Search for the cell housing the specified text and yield its [x, y] center coordinate. 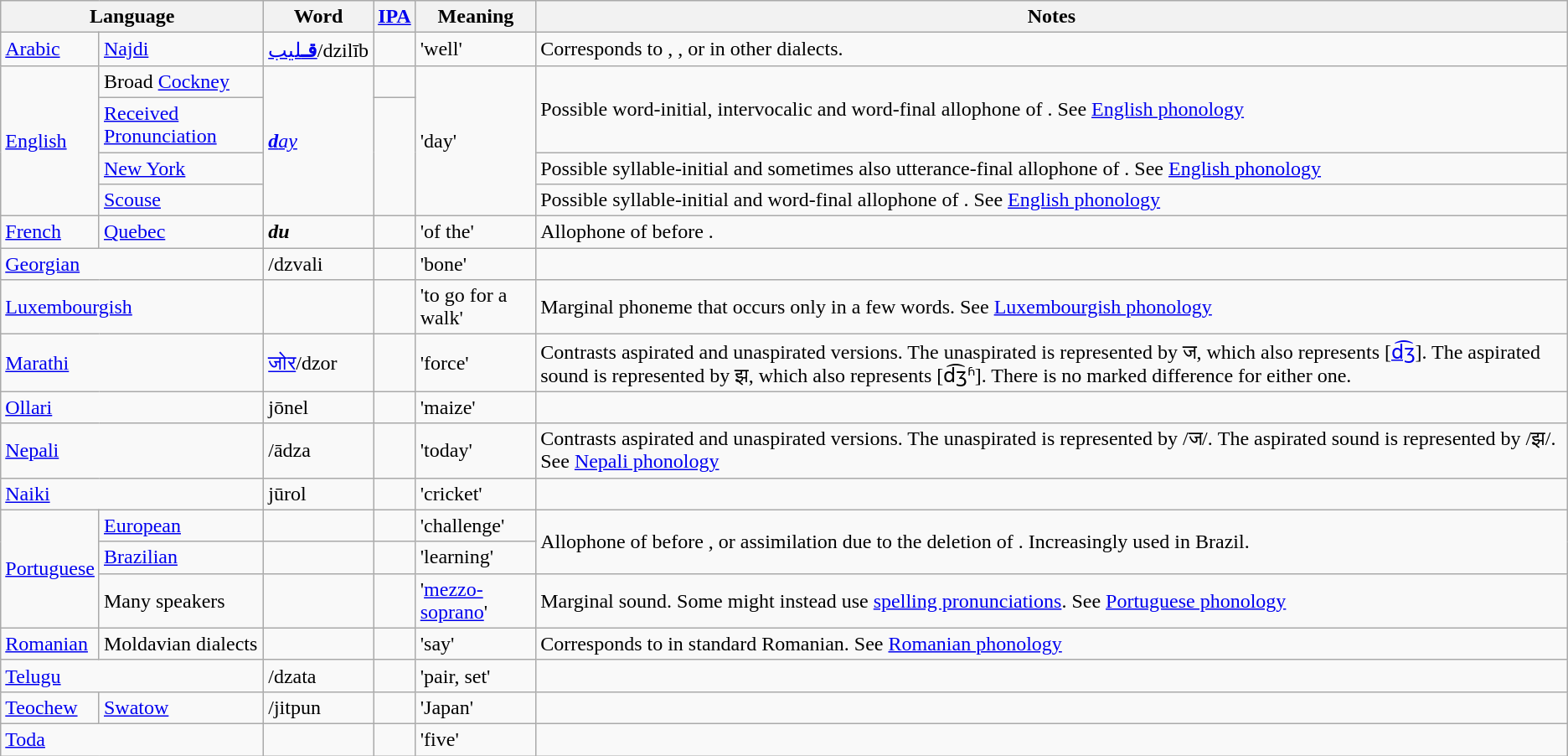
jōnel [318, 407]
Luxembourgish [132, 307]
Many speakers [181, 600]
Corresponds to , , or in other dialects. [1052, 49]
/jitpun [318, 707]
Swatow [181, 707]
'five' [476, 739]
Word [318, 17]
'bone' [476, 264]
Broad Cockney [181, 81]
Quebec [181, 232]
जोर/dzor [318, 363]
Marginal phoneme that occurs only in a few words. See Luxembourgish phonology [1052, 307]
/dzvali [318, 264]
Najdi [181, 49]
IPA [395, 17]
Portuguese [50, 568]
'learning' [476, 557]
day [318, 141]
jūrol [318, 494]
'challenge' [476, 526]
Romanian [50, 644]
'of the' [476, 232]
Possible syllable-initial and sometimes also utterance-final allophone of . See English phonology [1052, 168]
'pair, set' [476, 676]
Moldavian dialects [181, 644]
New York [181, 168]
Notes [1052, 17]
Naiki [132, 494]
Teochew [50, 707]
Corresponds to in standard Romanian. See Romanian phonology [1052, 644]
'today' [476, 451]
English [50, 141]
Allophone of before , or assimilation due to the deletion of . Increasingly used in Brazil. [1052, 541]
'well' [476, 49]
'Japan' [476, 707]
French [50, 232]
Possible syllable-initial and word-final allophone of . See English phonology [1052, 200]
Toda [132, 739]
Marathi [132, 363]
Received Pronunciation [181, 124]
'day' [476, 141]
'mezzo-soprano' [476, 600]
Georgian [132, 264]
'to go for a walk' [476, 307]
Nepali [132, 451]
Allophone of before . [1052, 232]
Ollari [132, 407]
'cricket' [476, 494]
/dzata [318, 676]
Arabic [50, 49]
'force' [476, 363]
du [318, 232]
Brazilian [181, 557]
Scouse [181, 200]
'say' [476, 644]
Meaning [476, 17]
European [181, 526]
Possible word-initial, intervocalic and word-final allophone of . See English phonology [1052, 109]
Contrasts aspirated and unaspirated versions. The unaspirated is represented by /ज/. The aspirated sound is represented by /झ/. See Nepali phonology [1052, 451]
Telugu [132, 676]
/ādza [318, 451]
Marginal sound. Some might instead use spelling pronunciations. See Portuguese phonology [1052, 600]
Language [132, 17]
قـليب/dzilīb [318, 49]
'maize' [476, 407]
